Detect which cell encompasses the target text, then output its (x, y) center coordinate. 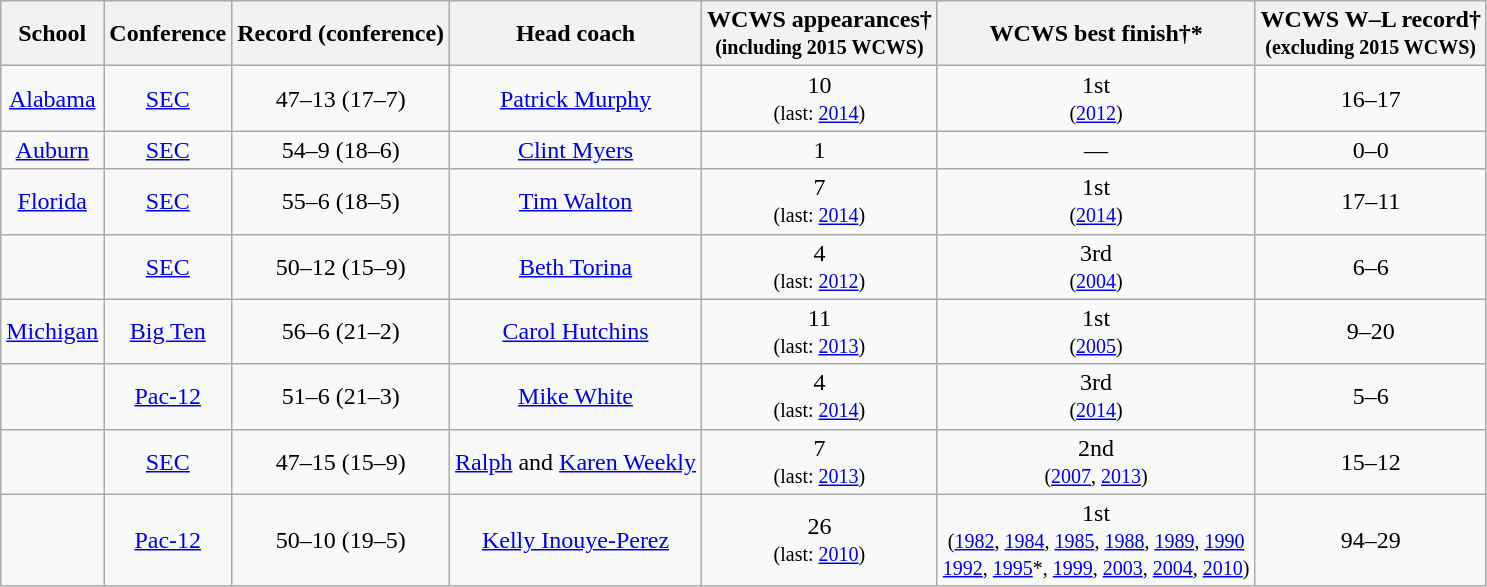
WCWS best finish†* (1096, 34)
Head coach (576, 34)
2nd(2007, 2013) (1096, 462)
Patrick Murphy (576, 98)
Kelly Inouye-Perez (576, 540)
4 (last: 2014) (820, 396)
15–12 (1371, 462)
47–13 (17–7) (341, 98)
Beth Torina (576, 266)
16–17 (1371, 98)
Auburn (52, 150)
School (52, 34)
10(last: 2014) (820, 98)
Michigan (52, 332)
0–0 (1371, 150)
7(last: 2014) (820, 202)
3rd (2014) (1096, 396)
51–6 (21–3) (341, 396)
Ralph and Karen Weekly (576, 462)
1st(2012) (1096, 98)
Carol Hutchins (576, 332)
55–6 (18–5) (341, 202)
17–11 (1371, 202)
WCWS W–L record† (excluding 2015 WCWS) (1371, 34)
1st(2014) (1096, 202)
94–29 (1371, 540)
Alabama (52, 98)
50–12 (15–9) (341, 266)
Record (conference) (341, 34)
Clint Myers (576, 150)
47–15 (15–9) (341, 462)
56–6 (21–2) (341, 332)
4 (last: 2012) (820, 266)
Tim Walton (576, 202)
5–6 (1371, 396)
7 (last: 2013) (820, 462)
1st (2005) (1096, 332)
26(last: 2010) (820, 540)
Big Ten (168, 332)
50–10 (19–5) (341, 540)
Florida (52, 202)
— (1096, 150)
1 (820, 150)
Conference (168, 34)
9–20 (1371, 332)
3rd (2004) (1096, 266)
WCWS appearances† (including 2015 WCWS) (820, 34)
Mike White (576, 396)
11 (last: 2013) (820, 332)
6–6 (1371, 266)
1st(1982, 1984, 1985, 1988, 1989, 19901992, 1995*, 1999, 2003, 2004, 2010) (1096, 540)
54–9 (18–6) (341, 150)
